Search for the cell housing the specified text and yield its (X, Y) center coordinate. 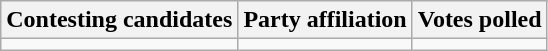
Votes polled (480, 20)
Party affiliation (325, 20)
Contesting candidates (120, 20)
